Scan for the cell matching the given text and deliver its (x, y) coordinate at center. 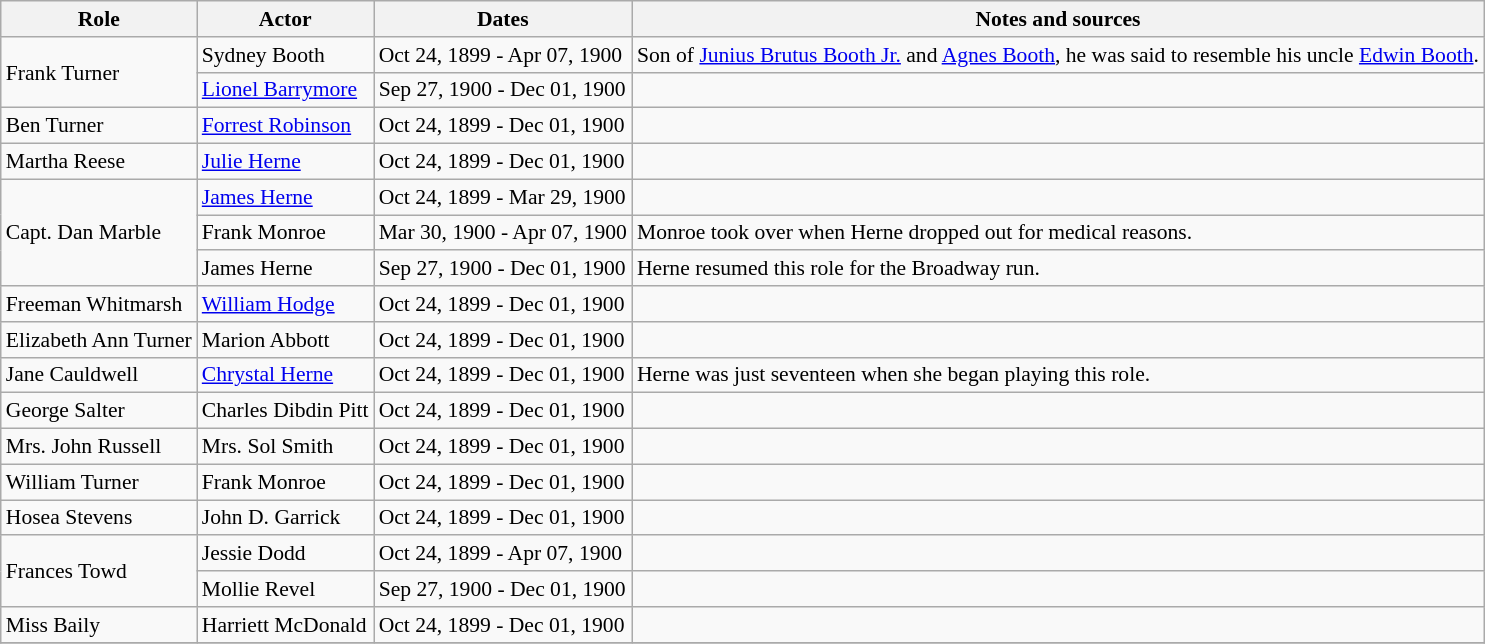
Frank Turner (99, 72)
Miss Baily (99, 625)
Marion Abbott (286, 340)
Role (99, 19)
Frances Towd (99, 572)
Jane Cauldwell (99, 375)
William Hodge (286, 304)
Mrs. Sol Smith (286, 447)
Charles Dibdin Pitt (286, 411)
Forrest Robinson (286, 126)
Chrystal Herne (286, 375)
Actor (286, 19)
Herne resumed this role for the Broadway run. (1058, 269)
Dates (503, 19)
Notes and sources (1058, 19)
Elizabeth Ann Turner (99, 340)
Herne was just seventeen when she began playing this role. (1058, 375)
Capt. Dan Marble (99, 232)
Hosea Stevens (99, 518)
Jessie Dodd (286, 554)
Oct 24, 1899 - Mar 29, 1900 (503, 197)
William Turner (99, 482)
Julie Herne (286, 162)
Mar 30, 1900 - Apr 07, 1900 (503, 233)
Lionel Barrymore (286, 90)
Mollie Revel (286, 589)
Harriett McDonald (286, 625)
Sydney Booth (286, 55)
Martha Reese (99, 162)
George Salter (99, 411)
Ben Turner (99, 126)
John D. Garrick (286, 518)
Son of Junius Brutus Booth Jr. and Agnes Booth, he was said to resemble his uncle Edwin Booth. (1058, 55)
Monroe took over when Herne dropped out for medical reasons. (1058, 233)
Freeman Whitmarsh (99, 304)
Mrs. John Russell (99, 447)
